Detect which cell encompasses the target text, then output its (X, Y) center coordinate. 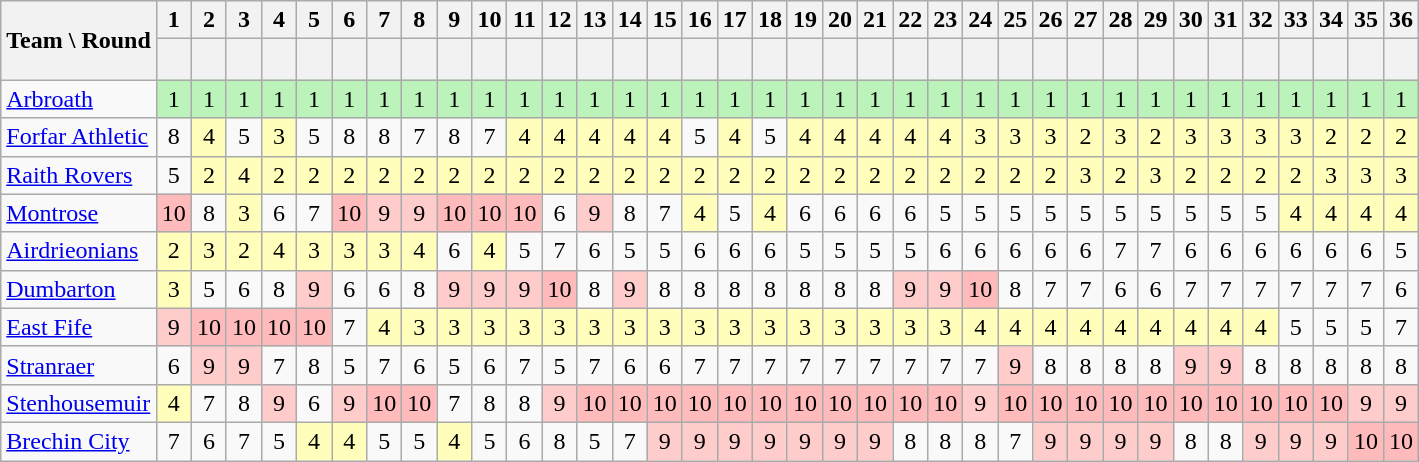
Team \ Round (79, 40)
15 (664, 20)
34 (1330, 20)
Stenhousemuir (79, 403)
20 (840, 20)
24 (980, 20)
36 (1400, 20)
11 (524, 20)
30 (1190, 20)
19 (804, 20)
12 (560, 20)
23 (946, 20)
21 (876, 20)
Brechin City (79, 441)
17 (734, 20)
32 (1260, 20)
29 (1156, 20)
Raith Rovers (79, 175)
33 (1296, 20)
25 (1016, 20)
16 (700, 20)
13 (594, 20)
14 (630, 20)
Dumbarton (79, 289)
27 (1086, 20)
22 (910, 20)
Airdrieonians (79, 251)
Forfar Athletic (79, 137)
18 (770, 20)
35 (1366, 20)
Montrose (79, 213)
26 (1050, 20)
East Fife (79, 327)
28 (1120, 20)
Arbroath (79, 99)
31 (1226, 20)
Stranraer (79, 365)
